Return the [x, y] coordinate for the center point of the cell that contains the specified text.  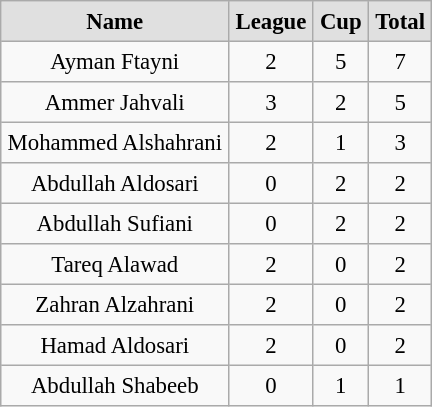
7 [400, 61]
Mohammed Alshahrani [115, 142]
Abdullah Sufiani [115, 223]
Ayman Ftayni [115, 61]
Cup [340, 21]
Hamad Aldosari [115, 345]
Ammer Jahvali [115, 102]
Abdullah Aldosari [115, 183]
Zahran Alzahrani [115, 304]
League [271, 21]
Name [115, 21]
Abdullah Shabeeb [115, 385]
Total [400, 21]
Tareq Alawad [115, 264]
